Return (X, Y) of the center of cell containing provided text 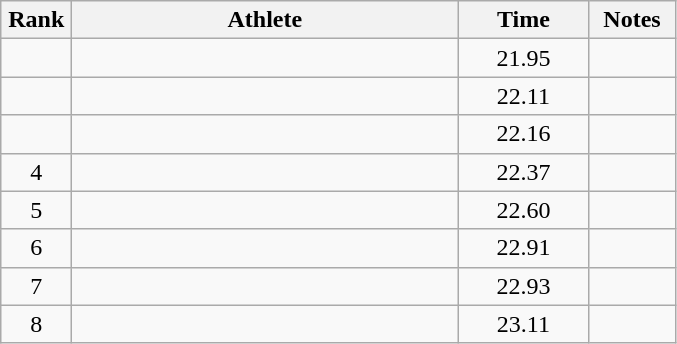
Athlete (265, 20)
7 (36, 286)
22.93 (524, 286)
21.95 (524, 58)
22.60 (524, 210)
Time (524, 20)
Rank (36, 20)
6 (36, 248)
8 (36, 324)
Notes (632, 20)
22.37 (524, 172)
22.11 (524, 96)
5 (36, 210)
22.16 (524, 134)
23.11 (524, 324)
4 (36, 172)
22.91 (524, 248)
